Provide the [x, y] coordinate of the cell's center where the given text is located.  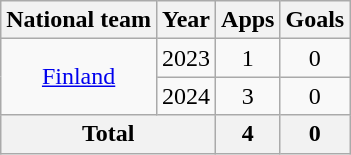
3 [248, 96]
National team [79, 20]
2023 [186, 58]
1 [248, 58]
Apps [248, 20]
Goals [315, 20]
Year [186, 20]
2024 [186, 96]
Finland [79, 77]
4 [248, 134]
Total [108, 134]
